For the text-containing cell, return its midpoint in (x, y) coordinate format. 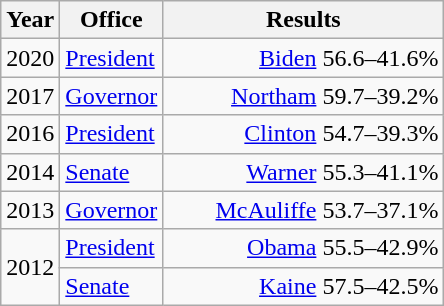
McAuliffe 53.7–37.1% (304, 210)
Warner 55.3–41.1% (304, 172)
2020 (30, 58)
Biden 56.6–41.6% (304, 58)
Year (30, 20)
Northam 59.7–39.2% (304, 96)
Results (304, 20)
Clinton 54.7–39.3% (304, 134)
Kaine 57.5–42.5% (304, 286)
Obama 55.5–42.9% (304, 248)
2012 (30, 267)
2014 (30, 172)
2013 (30, 210)
Office (112, 20)
2016 (30, 134)
2017 (30, 96)
